Identify which cell holds the provided text, then report its [X, Y] central coordinate. 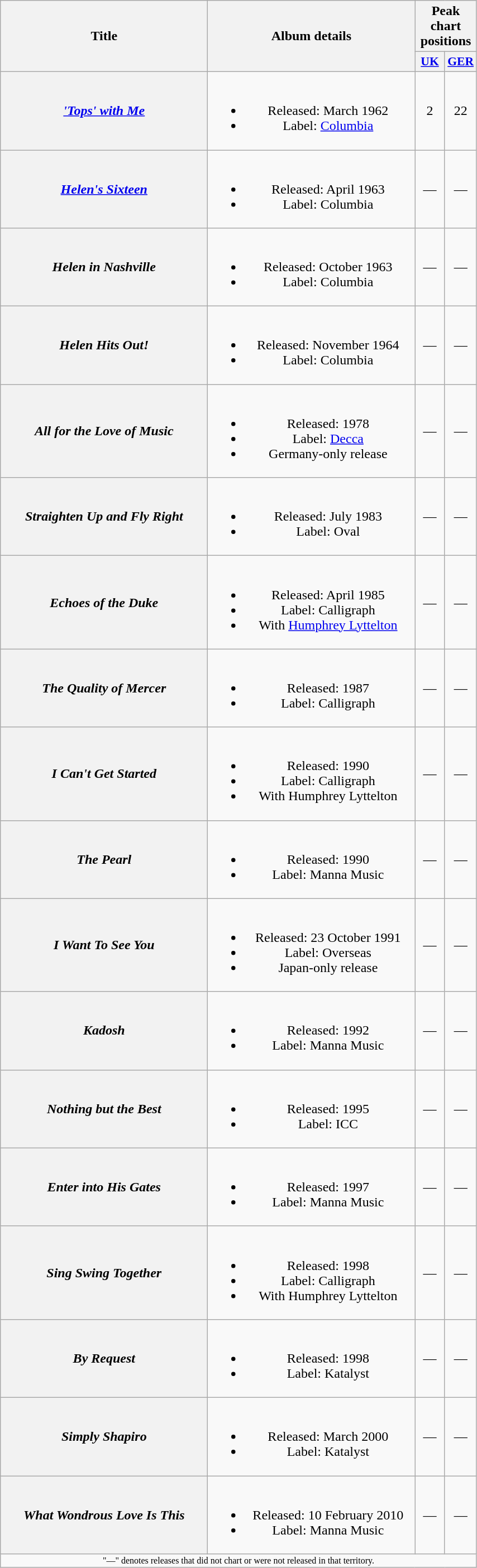
Kadosh [104, 1031]
Released: November 1964Label: Columbia [312, 345]
Released: 1995Label: ICC [312, 1109]
I Can't Get Started [104, 773]
'Tops' with Me [104, 110]
Released: 1992Label: Manna Music [312, 1031]
UK [430, 62]
Released: 1978Label: DeccaGermany-only release [312, 431]
All for the Love of Music [104, 431]
Album details [312, 36]
The Quality of Mercer [104, 688]
Echoes of the Duke [104, 603]
Straighten Up and Fly Right [104, 517]
2 [430, 110]
Released: 1990Label: CalligraphWith Humphrey Lyttelton [312, 773]
Simply Shapiro [104, 1436]
Helen Hits Out! [104, 345]
Helen in Nashville [104, 267]
What Wondrous Love Is This [104, 1514]
Released: 1998Label: Katalyst [312, 1358]
Released: 1997Label: Manna Music [312, 1187]
Released: July 1983Label: Oval [312, 517]
Released: 1987Label: Calligraph [312, 688]
Released: March 1962Label: Columbia [312, 110]
The Pearl [104, 859]
Nothing but the Best [104, 1109]
Released: 1998Label: CalligraphWith Humphrey Lyttelton [312, 1272]
22 [460, 110]
I Want To See You [104, 945]
Released: April 1963Label: Columbia [312, 189]
Title [104, 36]
Enter into His Gates [104, 1187]
Sing Swing Together [104, 1272]
Released: April 1985Label: CalligraphWith Humphrey Lyttelton [312, 603]
Released: 10 February 2010Label: Manna Music [312, 1514]
Helen's Sixteen [104, 189]
Released: 1990Label: Manna Music [312, 859]
Peak chart positions [446, 26]
By Request [104, 1358]
"—" denotes releases that did not chart or were not released in that territory. [238, 1561]
Released: March 2000Label: Katalyst [312, 1436]
Released: October 1963Label: Columbia [312, 267]
GER [460, 62]
Released: 23 October 1991Label: OverseasJapan-only release [312, 945]
